Return the (X, Y) coordinate for the center point of the cell that contains the specified text.  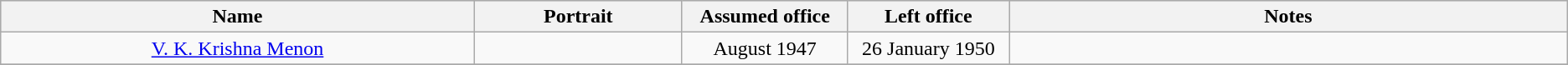
Portrait (578, 17)
Notes (1288, 17)
Left office (928, 17)
August 1947 (765, 48)
Assumed office (765, 17)
V. K. Krishna Menon (238, 48)
Name (238, 17)
26 January 1950 (928, 48)
